Capture the cell that displays the provided text and extract its (x, y) central coordinate. 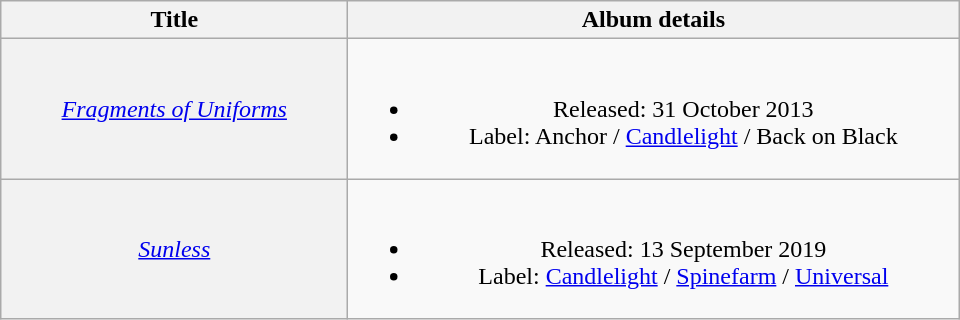
Released: 13 September 2019Label: Candlelight / Spinefarm / Universal (654, 249)
Fragments of Uniforms (174, 109)
Title (174, 20)
Sunless (174, 249)
Released: 31 October 2013Label: Anchor / Candlelight / Back on Black (654, 109)
Album details (654, 20)
